Extract the (X, Y) coordinate from the center of the cell holding the provided text.  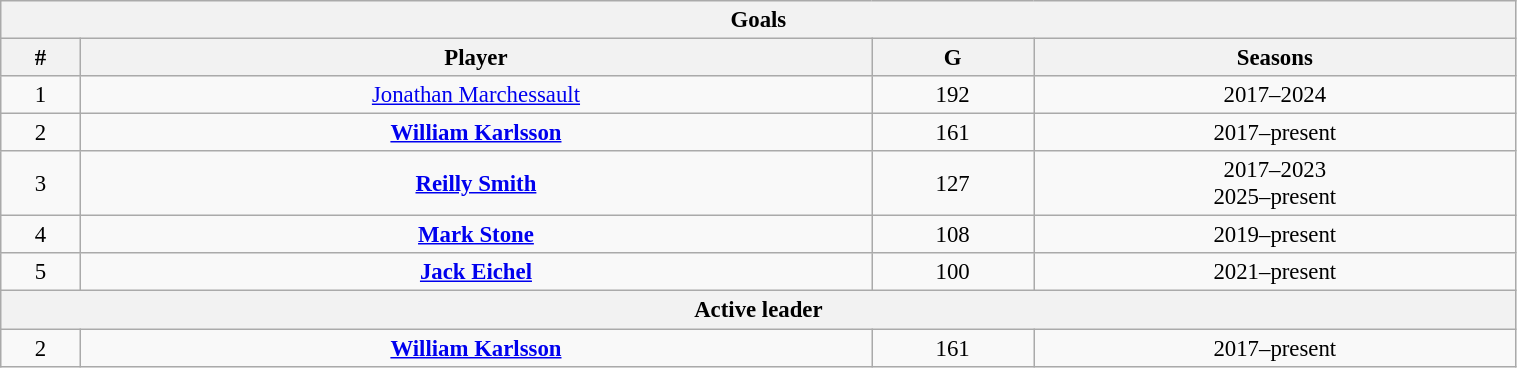
Mark Stone (476, 235)
4 (41, 235)
192 (953, 95)
Player (476, 58)
Jonathan Marchessault (476, 95)
# (41, 58)
2017–20232025–present (1275, 184)
2019–present (1275, 235)
5 (41, 273)
Goals (758, 20)
100 (953, 273)
127 (953, 184)
Reilly Smith (476, 184)
3 (41, 184)
2017–2024 (1275, 95)
1 (41, 95)
2021–present (1275, 273)
Active leader (758, 310)
Jack Eichel (476, 273)
108 (953, 235)
Seasons (1275, 58)
G (953, 58)
